Detect which cell encompasses the target text, then output its (X, Y) center coordinate. 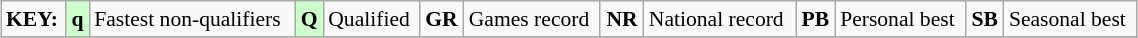
Personal best (900, 19)
SB (985, 19)
KEY: (34, 19)
Q (309, 19)
Fastest non-qualifiers (192, 19)
PB (816, 19)
Seasonal best (1070, 19)
q (78, 19)
Qualified (371, 19)
GR (442, 19)
Games record (532, 19)
National record (720, 19)
NR (622, 19)
